Search for the cell housing the specified text and yield its [X, Y] center coordinate. 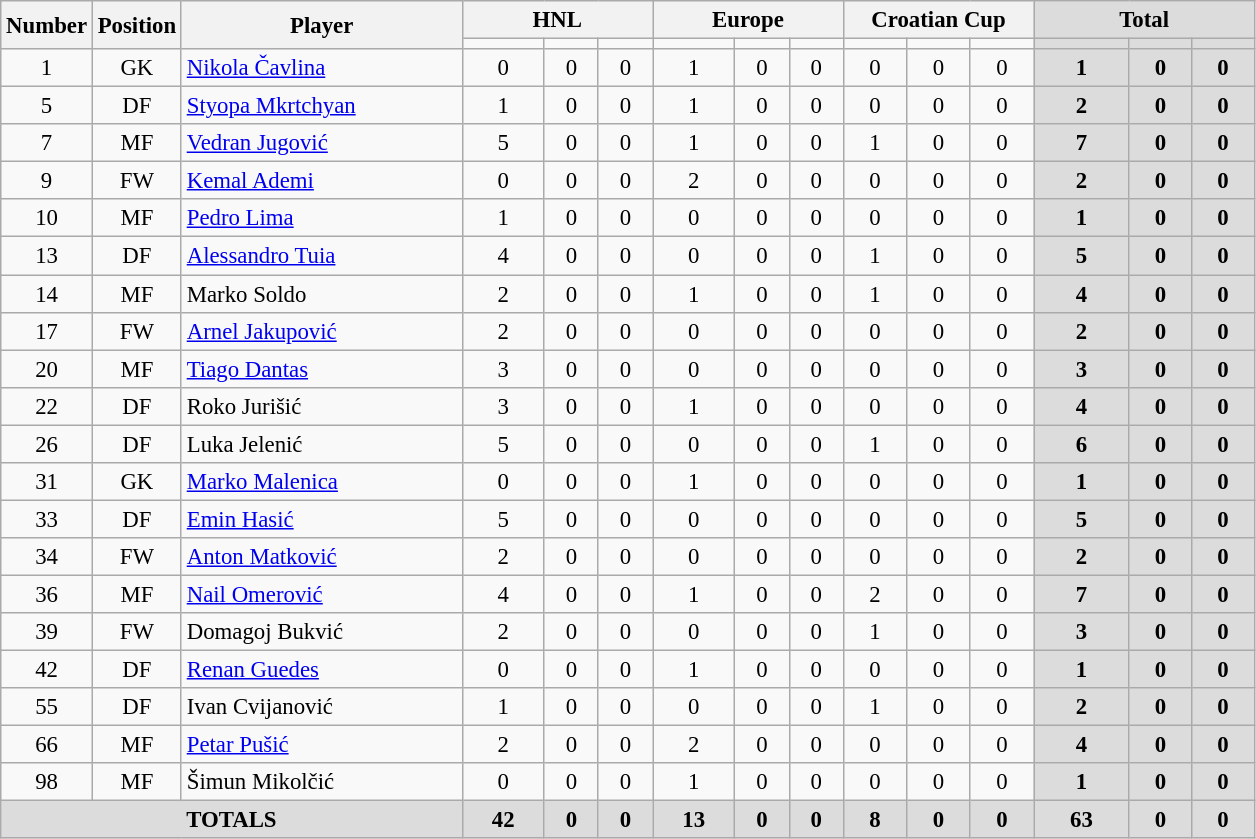
Anton Matković [322, 557]
9 [47, 181]
Nikola Čavlina [322, 68]
Player [322, 25]
Marko Malenica [322, 482]
Ivan Cvijanović [322, 707]
14 [47, 294]
Petar Pušić [322, 745]
Luka Jelenić [322, 444]
66 [47, 745]
10 [47, 219]
Vedran Jugović [322, 143]
Styopa Mkrtchyan [322, 106]
Croatian Cup [938, 20]
63 [1082, 820]
Total [1144, 20]
Number [47, 25]
Arnel Jakupović [322, 331]
22 [47, 406]
Europe [748, 20]
26 [47, 444]
33 [47, 519]
Pedro Lima [322, 219]
31 [47, 482]
39 [47, 632]
Emin Hasić [322, 519]
Domagoj Bukvić [322, 632]
8 [875, 820]
98 [47, 782]
17 [47, 331]
Renan Guedes [322, 670]
Alessandro Tuia [322, 256]
6 [1082, 444]
Tiago Dantas [322, 369]
HNL [558, 20]
Nail Omerović [322, 594]
34 [47, 557]
Marko Soldo [322, 294]
36 [47, 594]
55 [47, 707]
Kemal Ademi [322, 181]
Position [136, 25]
TOTALS [232, 820]
20 [47, 369]
Roko Jurišić [322, 406]
Šimun Mikolčić [322, 782]
